Return the (x, y) coordinate for the center point of the cell that contains the specified text.  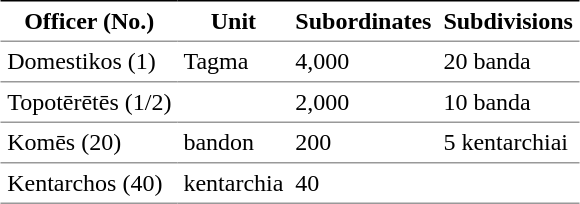
kentarchia (233, 183)
Officer (No.) (89, 21)
Kentarchos (40) (89, 183)
Topotērētēs (1/2) (89, 102)
200 (363, 142)
Domestikos (1) (89, 61)
Komēs (20) (89, 142)
Subordinates (363, 21)
2,000 (363, 102)
Tagma (233, 61)
Unit (233, 21)
40 (363, 183)
20 banda (508, 61)
bandon (233, 142)
Subdivisions (508, 21)
4,000 (363, 61)
5 kentarchiai (508, 142)
10 banda (508, 102)
